Provide the [X, Y] coordinate of the cell's center where the given text is located.  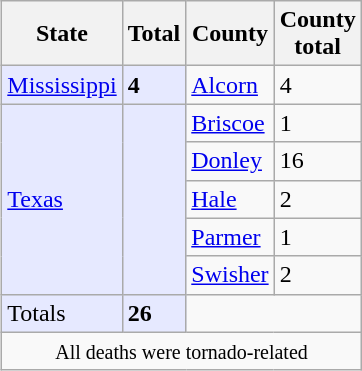
Totals [62, 313]
All deaths were tornado-related [182, 351]
Mississippi [62, 85]
26 [154, 313]
Swisher [230, 275]
Hale [230, 199]
State [62, 34]
County [230, 34]
Parmer [230, 237]
Alcorn [230, 85]
Countytotal [318, 34]
Briscoe [230, 123]
Total [154, 34]
Texas [62, 199]
16 [318, 161]
Donley [230, 161]
